Scan for the cell matching the given text and deliver its (x, y) coordinate at center. 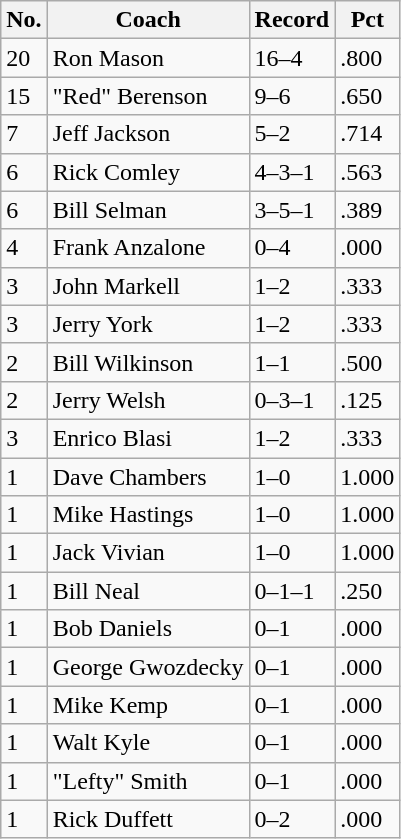
0–3–1 (292, 400)
Enrico Blasi (148, 438)
Rick Duffett (148, 819)
Walt Kyle (148, 743)
John Markell (148, 286)
.250 (368, 591)
0–4 (292, 248)
"Red" Berenson (148, 96)
5–2 (292, 134)
Bill Wilkinson (148, 362)
No. (24, 20)
.714 (368, 134)
Jerry York (148, 324)
Frank Anzalone (148, 248)
0–1–1 (292, 591)
.125 (368, 400)
0–2 (292, 819)
Jack Vivian (148, 553)
Bill Neal (148, 591)
Coach (148, 20)
Jerry Welsh (148, 400)
.500 (368, 362)
Ron Mason (148, 58)
20 (24, 58)
Record (292, 20)
7 (24, 134)
.800 (368, 58)
Jeff Jackson (148, 134)
Rick Comley (148, 172)
16–4 (292, 58)
.389 (368, 210)
Dave Chambers (148, 477)
George Gwozdecky (148, 667)
"Lefty" Smith (148, 781)
Mike Kemp (148, 705)
15 (24, 96)
3–5–1 (292, 210)
4–3–1 (292, 172)
.650 (368, 96)
Bill Selman (148, 210)
Bob Daniels (148, 629)
1–1 (292, 362)
Pct (368, 20)
4 (24, 248)
9–6 (292, 96)
.563 (368, 172)
Mike Hastings (148, 515)
